Locate the cell with the specified text and output its [x, y] center coordinate. 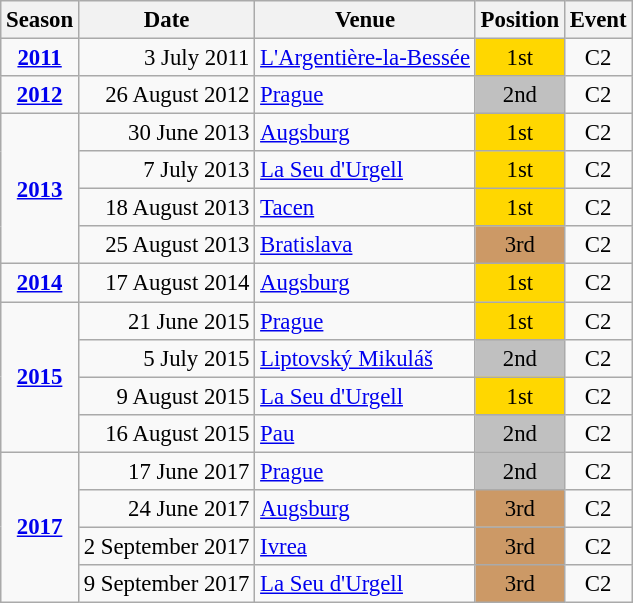
3 July 2011 [166, 58]
Event [598, 20]
21 June 2015 [166, 321]
24 June 2017 [166, 509]
18 August 2013 [166, 208]
5 July 2015 [166, 358]
30 June 2013 [166, 133]
26 August 2012 [166, 95]
2013 [40, 189]
2 September 2017 [166, 546]
25 August 2013 [166, 245]
9 August 2015 [166, 396]
Venue [365, 20]
Season [40, 20]
17 June 2017 [166, 471]
Date [166, 20]
2017 [40, 527]
7 July 2013 [166, 170]
Bratislava [365, 245]
Tacen [365, 208]
16 August 2015 [166, 433]
2015 [40, 377]
17 August 2014 [166, 283]
Liptovský Mikuláš [365, 358]
L'Argentière-la-Bessée [365, 58]
2014 [40, 283]
2011 [40, 58]
Position [520, 20]
Pau [365, 433]
Ivrea [365, 546]
2012 [40, 95]
9 September 2017 [166, 584]
